Capture the cell that displays the provided text and extract its [X, Y] central coordinate. 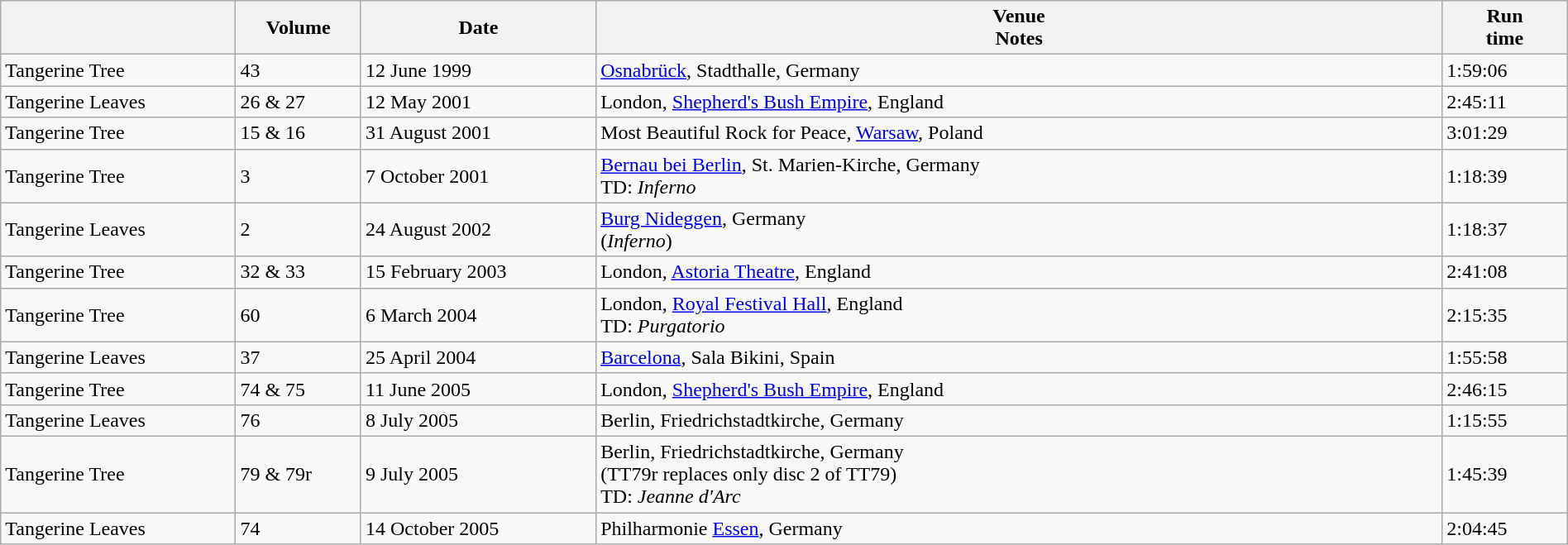
Burg Nideggen, Germany(Inferno) [1019, 230]
6 March 2004 [478, 314]
12 May 2001 [478, 102]
14 October 2005 [478, 528]
8 July 2005 [478, 420]
74 & 75 [299, 389]
1:15:55 [1505, 420]
Osnabrück, Stadthalle, Germany [1019, 70]
2 [299, 230]
1:18:37 [1505, 230]
2:41:08 [1505, 272]
32 & 33 [299, 272]
15 & 16 [299, 133]
Most Beautiful Rock for Peace, Warsaw, Poland [1019, 133]
2:45:11 [1505, 102]
VenueNotes [1019, 28]
79 & 79r [299, 474]
2:46:15 [1505, 389]
1:55:58 [1505, 357]
Bernau bei Berlin, St. Marien-Kirche, GermanyTD: Inferno [1019, 175]
Berlin, Friedrichstadtkirche, Germany(TT79r replaces only disc 2 of TT79)TD: Jeanne d'Arc [1019, 474]
Berlin, Friedrichstadtkirche, Germany [1019, 420]
37 [299, 357]
Philharmonie Essen, Germany [1019, 528]
43 [299, 70]
1:45:39 [1505, 474]
11 June 2005 [478, 389]
60 [299, 314]
3:01:29 [1505, 133]
9 July 2005 [478, 474]
Date [478, 28]
Volume [299, 28]
31 August 2001 [478, 133]
Barcelona, Sala Bikini, Spain [1019, 357]
25 April 2004 [478, 357]
76 [299, 420]
Runtime [1505, 28]
2:15:35 [1505, 314]
London, Astoria Theatre, England [1019, 272]
26 & 27 [299, 102]
24 August 2002 [478, 230]
3 [299, 175]
1:18:39 [1505, 175]
74 [299, 528]
12 June 1999 [478, 70]
7 October 2001 [478, 175]
London, Royal Festival Hall, EnglandTD: Purgatorio [1019, 314]
2:04:45 [1505, 528]
1:59:06 [1505, 70]
15 February 2003 [478, 272]
